Output the [x, y] coordinate of the center of the cell containing the given text.  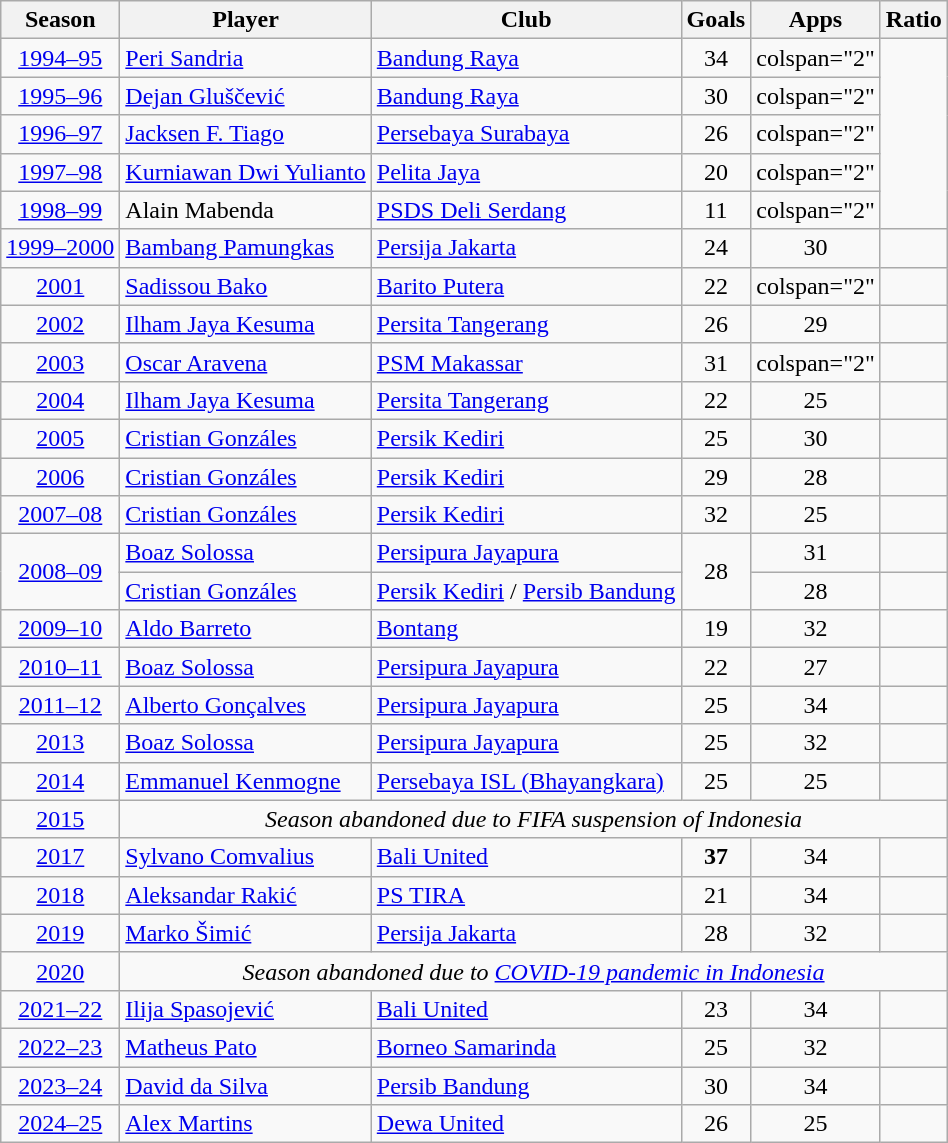
2015 [60, 819]
37 [716, 857]
Goals [716, 20]
Club [526, 20]
2010–11 [60, 667]
Ilija Spasojević [246, 1009]
Pelita Jaya [526, 172]
2020 [60, 971]
2008–09 [60, 572]
21 [716, 895]
1999–2000 [60, 248]
2014 [60, 781]
2011–12 [60, 705]
Sylvano Comvalius [246, 857]
Persik Kediri / Persib Bandung [526, 591]
Persebaya ISL (Bhayangkara) [526, 781]
PSM Makassar [526, 362]
PSDS Deli Serdang [526, 210]
2001 [60, 286]
Season [60, 20]
2005 [60, 438]
2007–08 [60, 515]
2006 [60, 477]
2023–24 [60, 1085]
Kurniawan Dwi Yulianto [246, 172]
David da Silva [246, 1085]
Persib Bandung [526, 1085]
2017 [60, 857]
24 [716, 248]
Player [246, 20]
Alain Mabenda [246, 210]
2002 [60, 324]
19 [716, 629]
1997–98 [60, 172]
Barito Putera [526, 286]
Bontang [526, 629]
27 [816, 667]
Season abandoned due to COVID-19 pandemic in Indonesia [534, 971]
1996–97 [60, 134]
Season abandoned due to FIFA suspension of Indonesia [534, 819]
Aldo Barreto [246, 629]
Apps [816, 20]
1994–95 [60, 58]
Alex Martins [246, 1124]
Peri Sandria [246, 58]
2003 [60, 362]
2019 [60, 933]
Oscar Aravena [246, 362]
Alberto Gonçalves [246, 705]
1995–96 [60, 96]
1998–99 [60, 210]
Matheus Pato [246, 1047]
Aleksandar Rakić [246, 895]
Borneo Samarinda [526, 1047]
2024–25 [60, 1124]
Marko Šimić [246, 933]
2018 [60, 895]
Dejan Gluščević [246, 96]
Sadissou Bako [246, 286]
2009–10 [60, 629]
20 [716, 172]
Emmanuel Kenmogne [246, 781]
Dewa United [526, 1124]
11 [716, 210]
Bambang Pamungkas [246, 248]
Jacksen F. Tiago [246, 134]
2013 [60, 743]
Persebaya Surabaya [526, 134]
2021–22 [60, 1009]
PS TIRA [526, 895]
Ratio [914, 20]
2004 [60, 400]
23 [716, 1009]
2022–23 [60, 1047]
